Provide the (X, Y) coordinate of the cell's center where the given text is located.  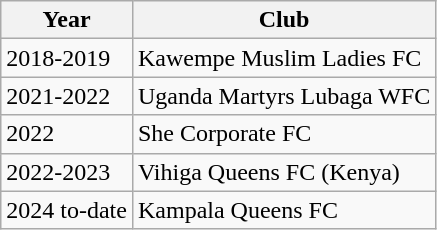
Club (284, 20)
Kampala Queens FC (284, 210)
She Corporate FC (284, 134)
2024 to-date (67, 210)
Uganda Martyrs Lubaga WFC (284, 96)
2022-2023 (67, 172)
2021-2022 (67, 96)
2018-2019 (67, 58)
Year (67, 20)
Kawempe Muslim Ladies FC (284, 58)
2022 (67, 134)
Vihiga Queens FC (Kenya) (284, 172)
